Extract the [x, y] coordinate from the center of the cell holding the provided text.  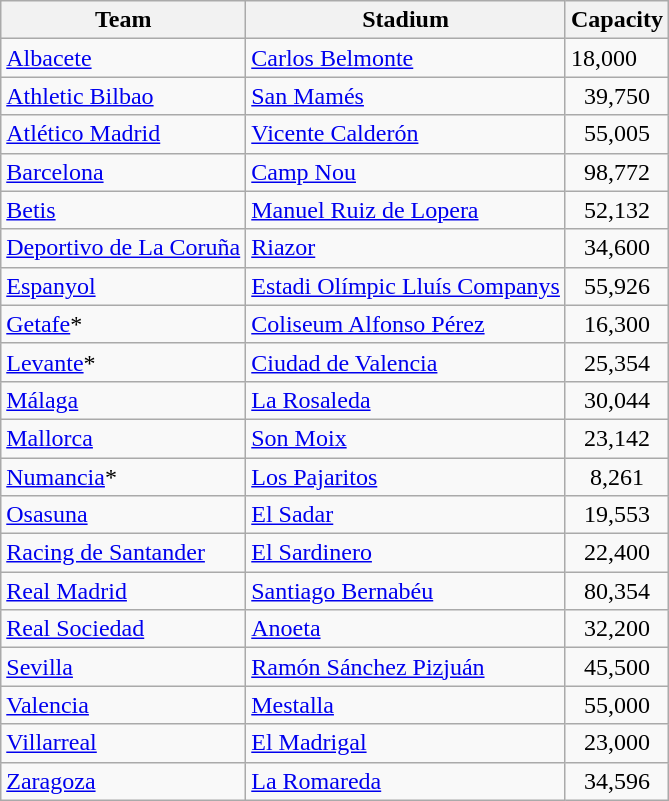
39,750 [616, 96]
Málaga [124, 400]
98,772 [616, 172]
55,000 [616, 705]
El Madrigal [406, 743]
Santiago Bernabéu [406, 591]
Capacity [616, 20]
Real Sociedad [124, 629]
22,400 [616, 553]
80,354 [616, 591]
55,005 [616, 134]
16,300 [616, 324]
Betis [124, 210]
32,200 [616, 629]
Team [124, 20]
Carlos Belmonte [406, 58]
Valencia [124, 705]
Estadi Olímpic Lluís Companys [406, 286]
55,926 [616, 286]
45,500 [616, 667]
Getafe* [124, 324]
Deportivo de La Coruña [124, 248]
Racing de Santander [124, 553]
Albacete [124, 58]
18,000 [616, 58]
Manuel Ruiz de Lopera [406, 210]
52,132 [616, 210]
Barcelona [124, 172]
Riazor [406, 248]
San Mamés [406, 96]
Real Madrid [124, 591]
Athletic Bilbao [124, 96]
Vicente Calderón [406, 134]
Los Pajaritos [406, 477]
Mallorca [124, 438]
Levante* [124, 362]
Son Moix [406, 438]
El Sadar [406, 515]
34,596 [616, 781]
Ciudad de Valencia [406, 362]
8,261 [616, 477]
Ramón Sánchez Pizjuán [406, 667]
Anoeta [406, 629]
Osasuna [124, 515]
El Sardinero [406, 553]
Villarreal [124, 743]
Stadium [406, 20]
23,000 [616, 743]
Espanyol [124, 286]
La Rosaleda [406, 400]
30,044 [616, 400]
Numancia* [124, 477]
Mestalla [406, 705]
Zaragoza [124, 781]
23,142 [616, 438]
Coliseum Alfonso Pérez [406, 324]
Atlético Madrid [124, 134]
19,553 [616, 515]
La Romareda [406, 781]
Sevilla [124, 667]
25,354 [616, 362]
Camp Nou [406, 172]
34,600 [616, 248]
